Find where the given text appears and provide that cell's center as [x, y] coordinate. 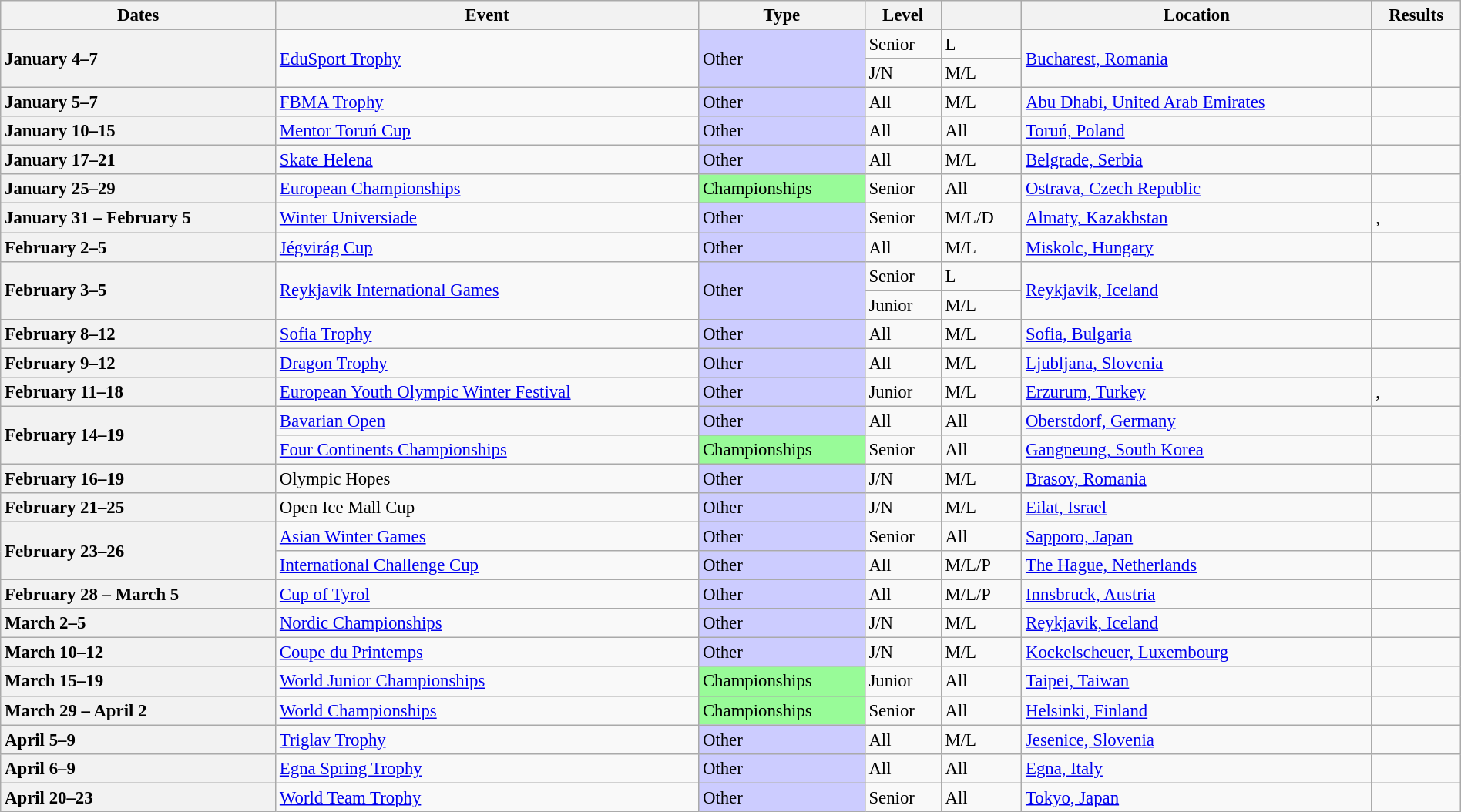
Tokyo, Japan [1197, 797]
European Youth Olympic Winter Festival [487, 392]
M/L/D [981, 218]
Four Continents Championships [487, 450]
European Championships [487, 189]
February 21–25 [139, 508]
Type [781, 15]
February 11–18 [139, 392]
March 15–19 [139, 682]
Olympic Hopes [487, 478]
Sofia Trophy [487, 334]
Event [487, 15]
Abu Dhabi, United Arab Emirates [1197, 102]
Toruń, Poland [1197, 131]
February 14–19 [139, 435]
Ostrava, Czech Republic [1197, 189]
Egna Spring Trophy [487, 768]
January 31 – February 5 [139, 218]
February 28 – March 5 [139, 595]
Level [903, 15]
Reykjavik International Games [487, 290]
Miskolc, Hungary [1197, 247]
Location [1197, 15]
World Championships [487, 710]
Results [1416, 15]
Jégvirág Cup [487, 247]
March 29 – April 2 [139, 710]
Open Ice Mall Cup [487, 508]
Almaty, Kazakhstan [1197, 218]
January 5–7 [139, 102]
Winter Universiade [487, 218]
Nordic Championships [487, 623]
January 4–7 [139, 59]
Triglav Trophy [487, 740]
Bavarian Open [487, 421]
Kockelscheuer, Luxembourg [1197, 653]
Egna, Italy [1197, 768]
January 10–15 [139, 131]
Oberstdorf, Germany [1197, 421]
February 9–12 [139, 363]
Brasov, Romania [1197, 478]
Coupe du Printemps [487, 653]
Sapporo, Japan [1197, 537]
February 16–19 [139, 478]
Dragon Trophy [487, 363]
February 8–12 [139, 334]
Skate Helena [487, 160]
International Challenge Cup [487, 565]
February 3–5 [139, 290]
Mentor Toruń Cup [487, 131]
The Hague, Netherlands [1197, 565]
January 17–21 [139, 160]
February 2–5 [139, 247]
Asian Winter Games [487, 537]
Bucharest, Romania [1197, 59]
Eilat, Israel [1197, 508]
Helsinki, Finland [1197, 710]
March 2–5 [139, 623]
Sofia, Bulgaria [1197, 334]
World Junior Championships [487, 682]
Belgrade, Serbia [1197, 160]
Innsbruck, Austria [1197, 595]
Dates [139, 15]
Jesenice, Slovenia [1197, 740]
March 10–12 [139, 653]
Gangneung, South Korea [1197, 450]
Cup of Tyrol [487, 595]
Taipei, Taiwan [1197, 682]
April 5–9 [139, 740]
Erzurum, Turkey [1197, 392]
February 23–26 [139, 552]
January 25–29 [139, 189]
World Team Trophy [487, 797]
FBMA Trophy [487, 102]
EduSport Trophy [487, 59]
April 20–23 [139, 797]
April 6–9 [139, 768]
Ljubljana, Slovenia [1197, 363]
